Output the [X, Y] coordinate of the center of the cell containing the given text.  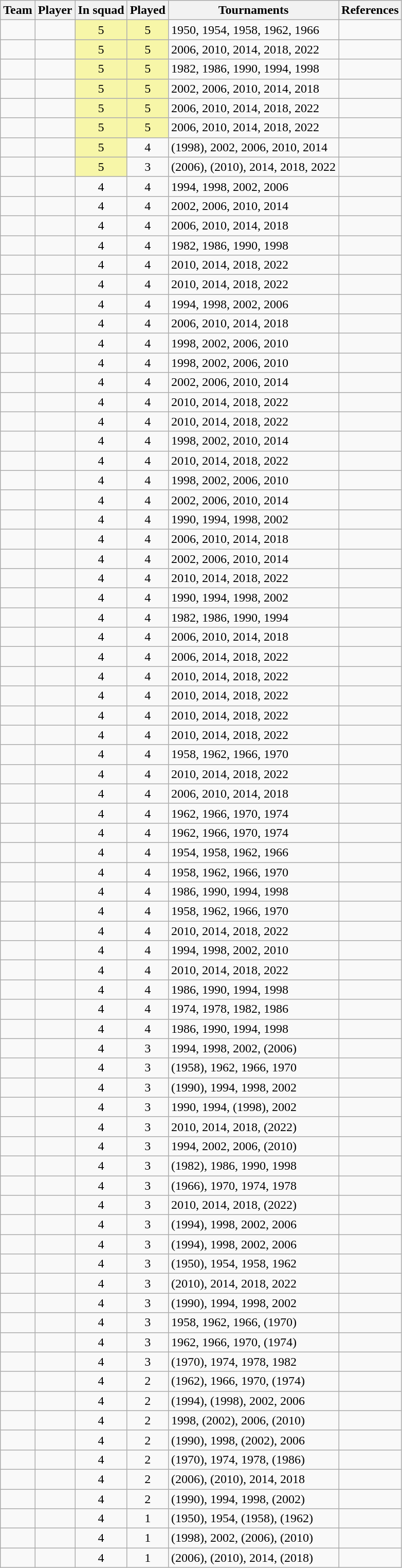
(2010), 2014, 2018, 2022 [253, 1283]
1994, 1998, 2002, 2010 [253, 950]
(2006), (2010), 2014, (2018) [253, 1558]
(1970), 1974, 1978, 1982 [253, 1362]
2006, 2014, 2018, 2022 [253, 657]
(1994), (1998), 2002, 2006 [253, 1401]
1994, 1998, 2002, (2006) [253, 1048]
2002, 2006, 2010, 2014, 2018 [253, 89]
(1982), 1986, 1990, 1998 [253, 1166]
Team [18, 10]
(1998), 2002, 2006, 2010, 2014 [253, 147]
(1970), 1974, 1978, (1986) [253, 1459]
Tournaments [253, 10]
(1998), 2002, (2006), (2010) [253, 1538]
In squad [101, 10]
Played [148, 10]
1950, 1954, 1958, 1962, 1966 [253, 30]
(2006), (2010), 2014, 2018 [253, 1479]
(1990), 1994, 1998, (2002) [253, 1499]
1982, 1986, 1990, 1994 [253, 618]
1962, 1966, 1970, (1974) [253, 1342]
1990, 1994, (1998), 2002 [253, 1107]
(1958), 1962, 1966, 1970 [253, 1068]
(1990), 1998, (2002), 2006 [253, 1440]
1994, 2002, 2006, (2010) [253, 1146]
1954, 1958, 1962, 1966 [253, 852]
1974, 1978, 1982, 1986 [253, 1009]
1998, 2002, 2010, 2014 [253, 441]
(1962), 1966, 1970, (1974) [253, 1381]
Player [55, 10]
(1966), 1970, 1974, 1978 [253, 1185]
1982, 1986, 1990, 1994, 1998 [253, 69]
1982, 1986, 1990, 1998 [253, 245]
(2006), (2010), 2014, 2018, 2022 [253, 167]
References [370, 10]
(1950), 1954, 1958, 1962 [253, 1264]
1958, 1962, 1966, (1970) [253, 1323]
1998, (2002), 2006, (2010) [253, 1420]
(1950), 1954, (1958), (1962) [253, 1519]
